Search for the cell housing the specified text and yield its (x, y) center coordinate. 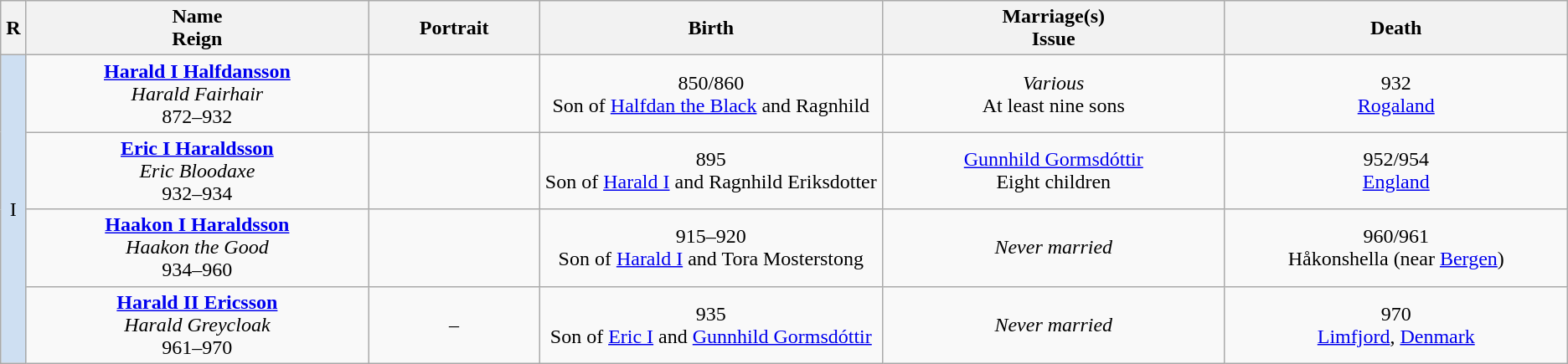
– (454, 325)
Harald II EricssonHarald Greycloak 961–970 (198, 325)
VariousAt least nine sons (1054, 94)
Harald I HalfdanssonHarald Fairhair 872–932 (198, 94)
Portrait (454, 28)
I (13, 209)
Birth (710, 28)
R (13, 28)
960/961Håkonshella (near Bergen) (1395, 248)
915–920Son of Harald I and Tora Mosterstong (710, 248)
850/860Son of Halfdan the Black and Ragnhild (710, 94)
932Rogaland (1395, 94)
Haakon I HaraldssonHaakon the Good 934–960 (198, 248)
895Son of Harald I and Ragnhild Eriksdotter (710, 171)
935Son of Eric I and Gunnhild Gormsdóttir (710, 325)
Eric I HaraldssonEric Bloodaxe 932–934 (198, 171)
NameReign (198, 28)
Death (1395, 28)
Marriage(s)Issue (1054, 28)
952/954England (1395, 171)
970Limfjord, Denmark (1395, 325)
Gunnhild GormsdóttirEight children (1054, 171)
